Output the (x, y) coordinate of the center of the cell containing the given text.  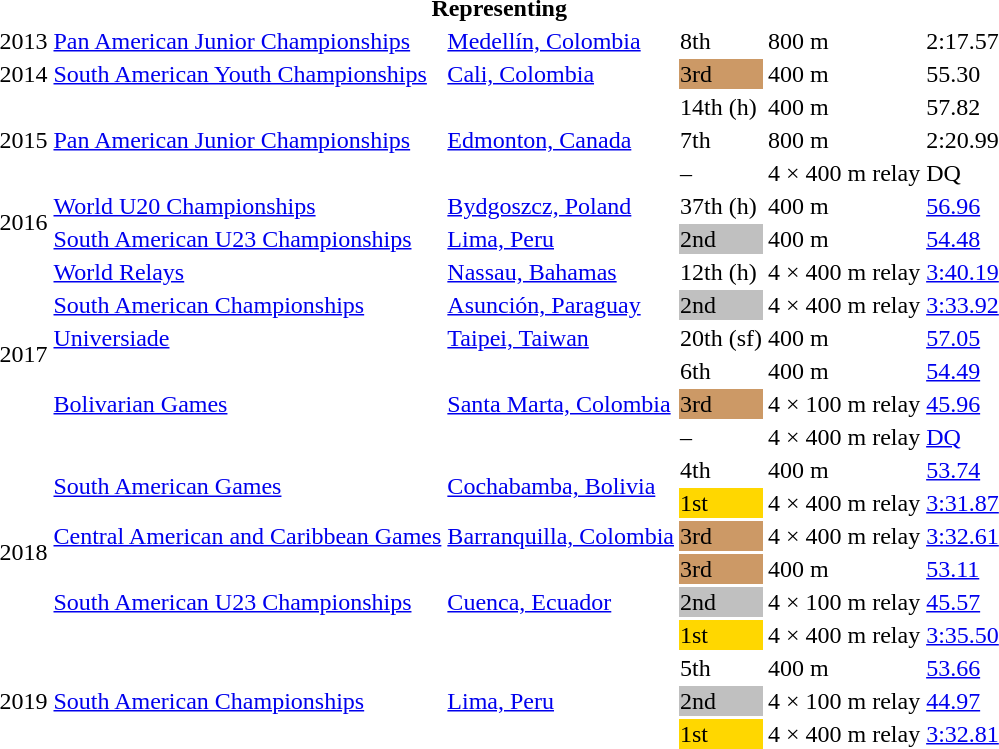
8th (720, 41)
5th (720, 668)
37th (h) (720, 206)
Cochabamba, Bolivia (561, 486)
Medellín, Colombia (561, 41)
7th (720, 140)
20th (sf) (720, 338)
Bolivarian Games (248, 404)
Universiade (248, 338)
Cuenca, Ecuador (561, 602)
Taipei, Taiwan (561, 338)
6th (720, 371)
Barranquilla, Colombia (561, 536)
World Relays (248, 272)
Cali, Colombia (561, 74)
South American Games (248, 486)
4th (720, 470)
Edmonton, Canada (561, 140)
South American Youth Championships (248, 74)
Nassau, Bahamas (561, 272)
12th (h) (720, 272)
Bydgoszcz, Poland (561, 206)
Central American and Caribbean Games (248, 536)
Asunción, Paraguay (561, 305)
Santa Marta, Colombia (561, 404)
14th (h) (720, 107)
World U20 Championships (248, 206)
